Locate the cell with the specified text and output its [X, Y] center coordinate. 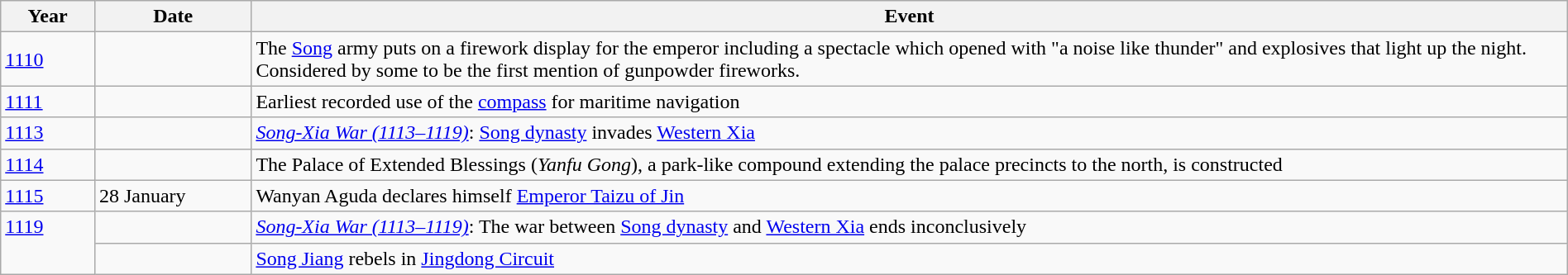
1110 [48, 59]
1115 [48, 196]
Song Jiang rebels in Jingdong Circuit [910, 258]
Song-Xia War (1113–1119): The war between Song dynasty and Western Xia ends inconclusively [910, 227]
Year [48, 17]
Earliest recorded use of the compass for maritime navigation [910, 102]
1111 [48, 102]
Wanyan Aguda declares himself Emperor Taizu of Jin [910, 196]
1119 [48, 243]
Song-Xia War (1113–1119): Song dynasty invades Western Xia [910, 133]
The Palace of Extended Blessings (Yanfu Gong), a park-like compound extending the palace precincts to the north, is constructed [910, 164]
Date [172, 17]
1114 [48, 164]
28 January [172, 196]
Event [910, 17]
1113 [48, 133]
